For the text-containing cell, return its midpoint in (x, y) coordinate format. 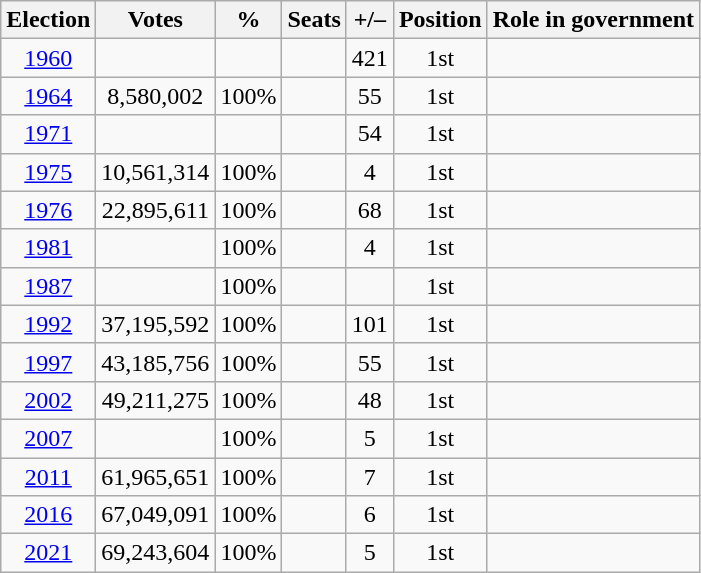
6 (370, 515)
Position (440, 20)
421 (370, 58)
7 (370, 477)
2002 (48, 400)
1987 (48, 286)
101 (370, 324)
1976 (48, 210)
48 (370, 400)
Votes (156, 20)
37,195,592 (156, 324)
% (248, 20)
68 (370, 210)
61,965,651 (156, 477)
Election (48, 20)
49,211,275 (156, 400)
69,243,604 (156, 553)
67,049,091 (156, 515)
1975 (48, 172)
54 (370, 134)
2016 (48, 515)
1981 (48, 248)
1964 (48, 96)
Seats (314, 20)
10,561,314 (156, 172)
8,580,002 (156, 96)
2021 (48, 553)
2007 (48, 438)
1992 (48, 324)
2011 (48, 477)
22,895,611 (156, 210)
+/– (370, 20)
1960 (48, 58)
1997 (48, 362)
1971 (48, 134)
43,185,756 (156, 362)
Role in government (593, 20)
